Pinpoint the cell where the given text exists, returning its [x, y] midpoint coordinate. 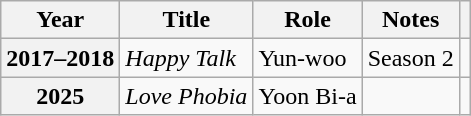
Notes [410, 20]
Title [186, 20]
2025 [60, 96]
Year [60, 20]
Yoon Bi-a [308, 96]
Season 2 [410, 58]
Yun-woo [308, 58]
2017–2018 [60, 58]
Happy Talk [186, 58]
Role [308, 20]
Love Phobia [186, 96]
